Pinpoint the cell where the given text exists, returning its (X, Y) midpoint coordinate. 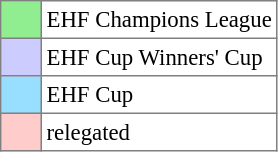
EHF Cup Winners' Cup (159, 57)
relegated (159, 132)
EHF Champions League (159, 20)
EHF Cup (159, 95)
